Output the [X, Y] coordinate of the center of the cell containing the given text.  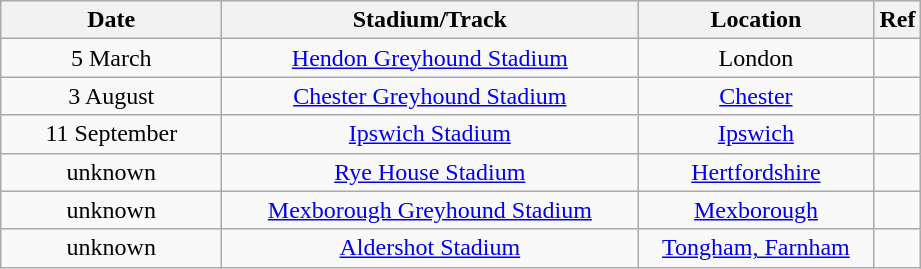
5 March [112, 58]
Hendon Greyhound Stadium [430, 58]
Tongham, Farnham [756, 248]
Date [112, 20]
Ipswich [756, 134]
Aldershot Stadium [430, 248]
11 September [112, 134]
Chester [756, 96]
3 August [112, 96]
Hertfordshire [756, 172]
Location [756, 20]
Chester Greyhound Stadium [430, 96]
London [756, 58]
Mexborough [756, 210]
Mexborough Greyhound Stadium [430, 210]
Ref [898, 20]
Rye House Stadium [430, 172]
Ipswich Stadium [430, 134]
Stadium/Track [430, 20]
